For the text-containing cell, return its midpoint in (X, Y) coordinate format. 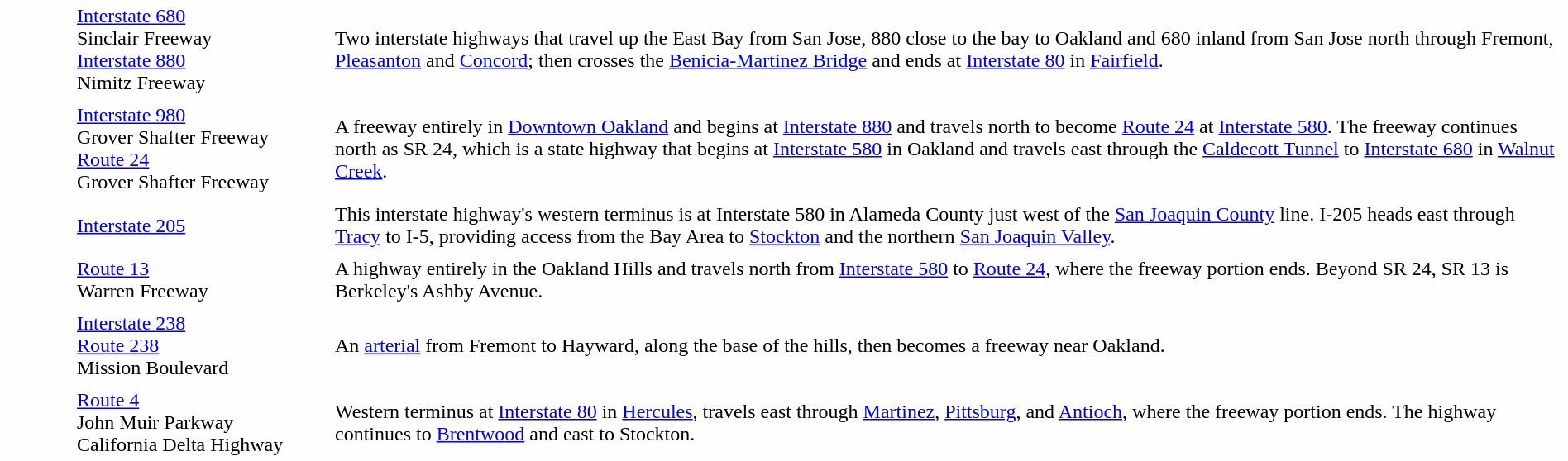
Interstate 205 (201, 226)
Interstate 680Sinclair FreewayInterstate 880Nimitz Freeway (201, 50)
Interstate 238Route 238Mission Boulevard (201, 345)
An arterial from Fremont to Hayward, along the base of the hills, then becomes a freeway near Oakland. (949, 345)
Interstate 980Grover Shafter FreewayRoute 24Grover Shafter Freeway (201, 149)
Route 13Warren Freeway (201, 280)
Route 4John Muir ParkwayCalifornia Delta Highway (201, 423)
